Pinpoint the cell where the given text exists, returning its [x, y] midpoint coordinate. 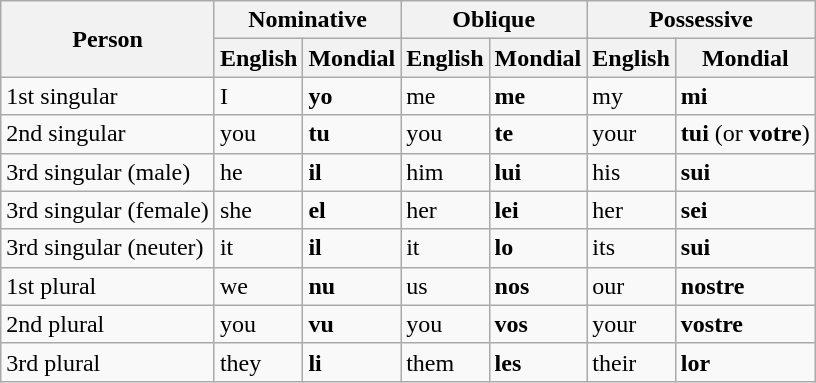
Possessive [701, 20]
us [445, 286]
sei [745, 210]
yo [352, 96]
she [258, 210]
they [258, 362]
lei [538, 210]
2nd plural [108, 324]
2nd singular [108, 134]
I [258, 96]
nostre [745, 286]
its [631, 248]
him [445, 172]
Nominative [307, 20]
tui (or votre) [745, 134]
li [352, 362]
nu [352, 286]
3rd plural [108, 362]
3rd singular (female) [108, 210]
lo [538, 248]
Oblique [494, 20]
our [631, 286]
Person [108, 39]
them [445, 362]
mi [745, 96]
lor [745, 362]
vostre [745, 324]
my [631, 96]
1st plural [108, 286]
3rd singular (neuter) [108, 248]
tu [352, 134]
vu [352, 324]
nos [538, 286]
he [258, 172]
te [538, 134]
el [352, 210]
3rd singular (male) [108, 172]
les [538, 362]
vos [538, 324]
his [631, 172]
their [631, 362]
we [258, 286]
lui [538, 172]
1st singular [108, 96]
